Pinpoint the cell where the given text exists, returning its [x, y] midpoint coordinate. 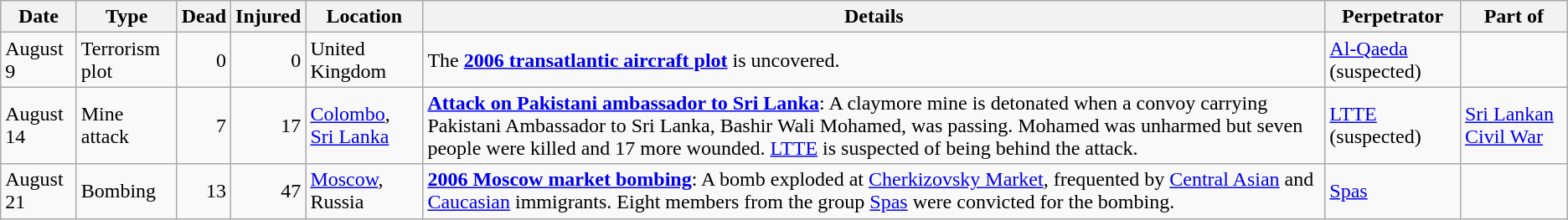
47 [268, 191]
Dead [204, 17]
Mine attack [126, 125]
Al-Qaeda (suspected) [1393, 60]
17 [268, 125]
Sri Lankan Civil War [1514, 125]
Injured [268, 17]
Spas [1393, 191]
13 [204, 191]
Moscow, Russia [364, 191]
August 9 [39, 60]
United Kingdom [364, 60]
August 14 [39, 125]
Colombo, Sri Lanka [364, 125]
Perpetrator [1393, 17]
LTTE (suspected) [1393, 125]
The 2006 transatlantic aircraft plot is uncovered. [874, 60]
Type [126, 17]
Bombing [126, 191]
Details [874, 17]
Location [364, 17]
Terrorism plot [126, 60]
August 21 [39, 191]
Part of [1514, 17]
Date [39, 17]
7 [204, 125]
